Identify which cell holds the provided text, then report its (x, y) central coordinate. 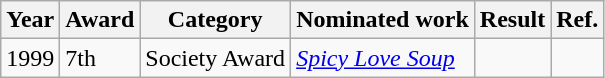
7th (100, 58)
Spicy Love Soup (383, 58)
Society Award (216, 58)
1999 (30, 58)
Nominated work (383, 20)
Category (216, 20)
Ref. (578, 20)
Year (30, 20)
Result (512, 20)
Award (100, 20)
